Pinpoint the cell where the given text exists, returning its [x, y] midpoint coordinate. 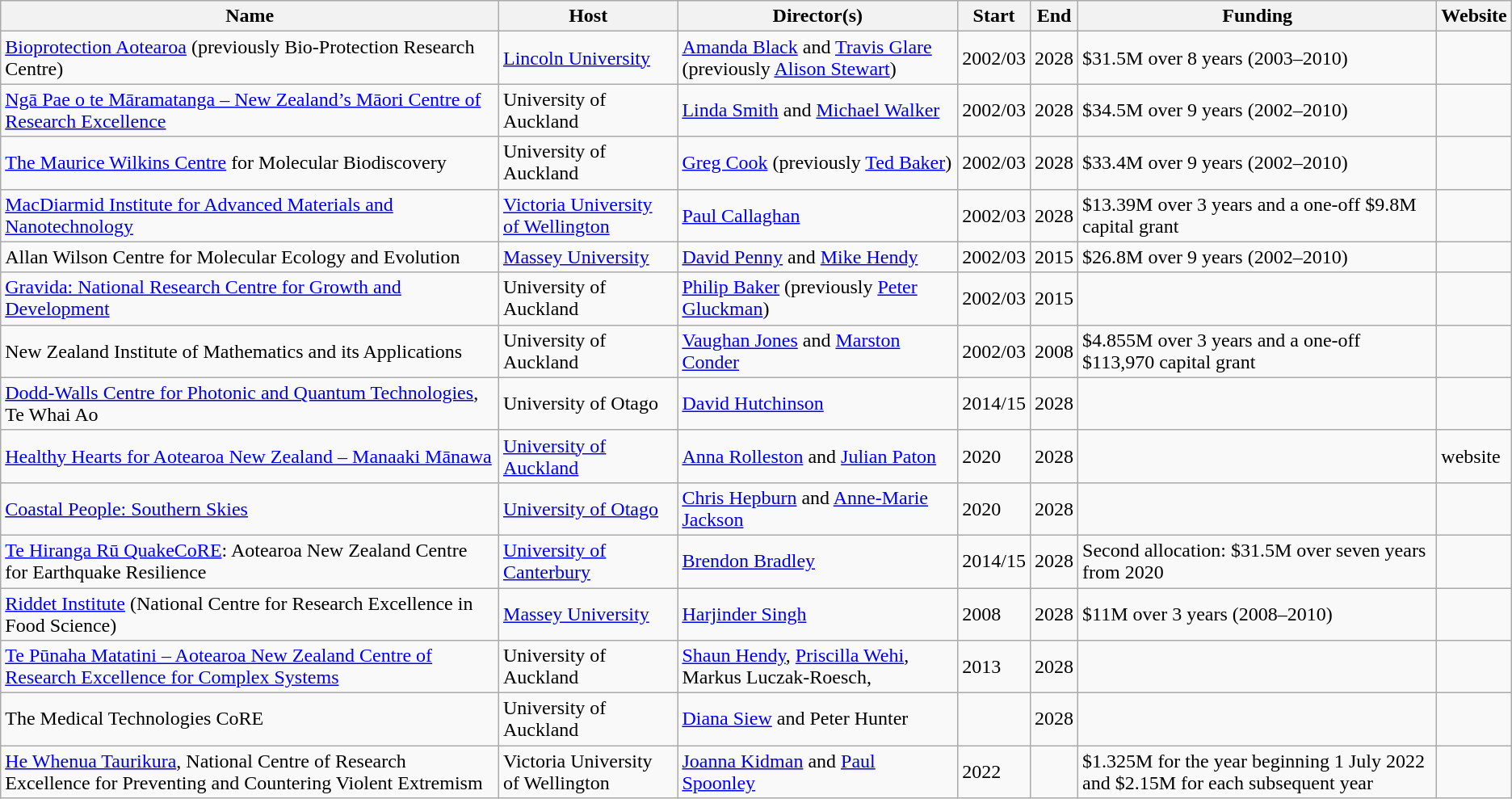
Lincoln University [588, 58]
website [1474, 456]
Ngā Pae o te Māramatanga – New Zealand’s Māori Centre of Research Excellence [250, 110]
Funding [1258, 16]
Greg Cook (previously Ted Baker) [817, 163]
Te Hiranga Rū QuakeCoRE: Aotearoa New Zealand Centre for Earthquake Resilience [250, 561]
$11M over 3 years (2008–2010) [1258, 614]
The Maurice Wilkins Centre for Molecular Biodiscovery [250, 163]
Linda Smith and Michael Walker [817, 110]
David Penny and Mike Hendy [817, 257]
Allan Wilson Centre for Molecular Ecology and Evolution [250, 257]
$4.855M over 3 years and a one-off $113,970 capital grant [1258, 351]
David Hutchinson [817, 404]
Website [1474, 16]
Riddet Institute (National Centre for Research Excellence in Food Science) [250, 614]
Vaughan Jones and Marston Conder [817, 351]
Amanda Black and Travis Glare (previously Alison Stewart) [817, 58]
Paul Callaghan [817, 215]
Gravida: National Research Centre for Growth and Development [250, 299]
Dodd-Walls Centre for Photonic and Quantum Technologies, Te Whai Ao [250, 404]
Bioprotection Aotearoa (previously Bio-Protection Research Centre) [250, 58]
Chris Hepburn and Anne-Marie Jackson [817, 509]
Coastal People: Southern Skies [250, 509]
$31.5M over 8 years (2003–2010) [1258, 58]
Name [250, 16]
$1.325M for the year beginning 1 July 2022 and $2.15M for each subsequent year [1258, 772]
University of Canterbury [588, 561]
Philip Baker (previously Peter Gluckman) [817, 299]
Host [588, 16]
Joanna Kidman and Paul Spoonley [817, 772]
Healthy Hearts for Aotearoa New Zealand – Manaaki Mānawa [250, 456]
End [1053, 16]
$34.5M over 9 years (2002–2010) [1258, 110]
Diana Siew and Peter Hunter [817, 719]
New Zealand Institute of Mathematics and its Applications [250, 351]
$26.8M over 9 years (2002–2010) [1258, 257]
2013 [994, 667]
Te Pūnaha Matatini – Aotearoa New Zealand Centre of Research Excellence for Complex Systems [250, 667]
He Whenua Taurikura, National Centre of Research Excellence for Preventing and Countering Violent Extremism [250, 772]
Start [994, 16]
$33.4M over 9 years (2002–2010) [1258, 163]
2022 [994, 772]
Shaun Hendy, Priscilla Wehi, Markus Luczak-Roesch, [817, 667]
Anna Rolleston and Julian Paton [817, 456]
MacDiarmid Institute for Advanced Materials and Nanotechnology [250, 215]
Director(s) [817, 16]
Harjinder Singh [817, 614]
The Medical Technologies CoRE [250, 719]
Second allocation: $31.5M over seven years from 2020 [1258, 561]
Brendon Bradley [817, 561]
$13.39M over 3 years and a one-off $9.8M capital grant [1258, 215]
